For the text-containing cell, return its midpoint in (x, y) coordinate format. 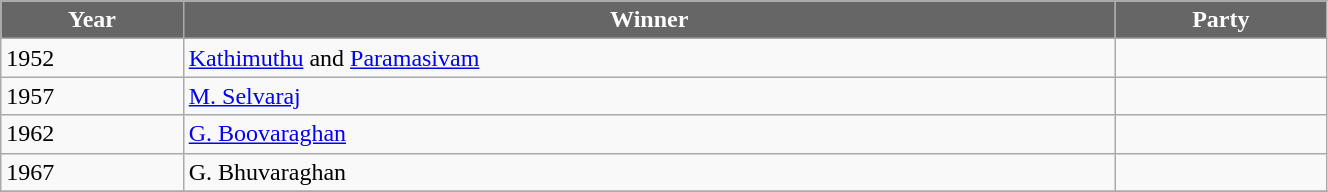
M. Selvaraj (649, 96)
G. Bhuvaraghan (649, 172)
G. Boovaraghan (649, 134)
1952 (92, 58)
Party (1220, 20)
1962 (92, 134)
1967 (92, 172)
Kathimuthu and Paramasivam (649, 58)
Winner (649, 20)
1957 (92, 96)
Year (92, 20)
